Determine the [x, y] coordinate at the center of the cell enclosing the given text.  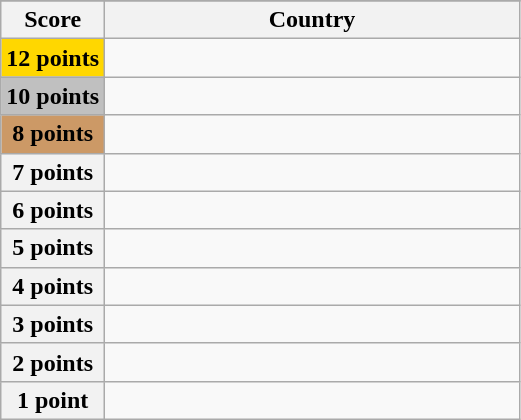
Country [312, 20]
Score [53, 20]
7 points [53, 172]
12 points [53, 58]
5 points [53, 248]
3 points [53, 324]
8 points [53, 134]
10 points [53, 96]
2 points [53, 362]
6 points [53, 210]
4 points [53, 286]
1 point [53, 400]
